Identify which cell holds the provided text, then report its (X, Y) central coordinate. 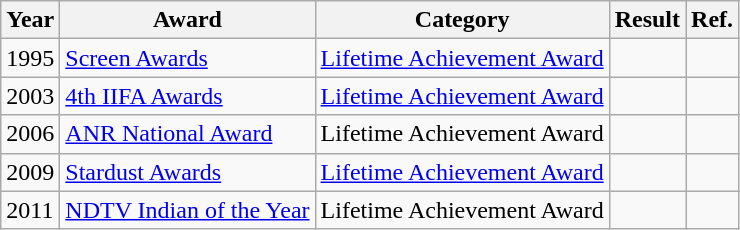
1995 (30, 58)
2009 (30, 172)
Year (30, 20)
ANR National Award (188, 134)
2011 (30, 210)
2003 (30, 96)
Stardust Awards (188, 172)
2006 (30, 134)
4th IIFA Awards (188, 96)
Award (188, 20)
Screen Awards (188, 58)
Ref. (712, 20)
Result (647, 20)
Category (462, 20)
NDTV Indian of the Year (188, 210)
